Detect which cell encompasses the target text, then output its (X, Y) center coordinate. 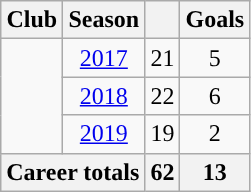
Goals (215, 20)
2017 (104, 58)
21 (162, 58)
Career totals (73, 172)
2019 (104, 134)
Club (32, 20)
22 (162, 96)
Season (104, 20)
5 (215, 58)
13 (215, 172)
6 (215, 96)
2 (215, 134)
62 (162, 172)
19 (162, 134)
2018 (104, 96)
